Identify which cell holds the provided text, then report its [X, Y] central coordinate. 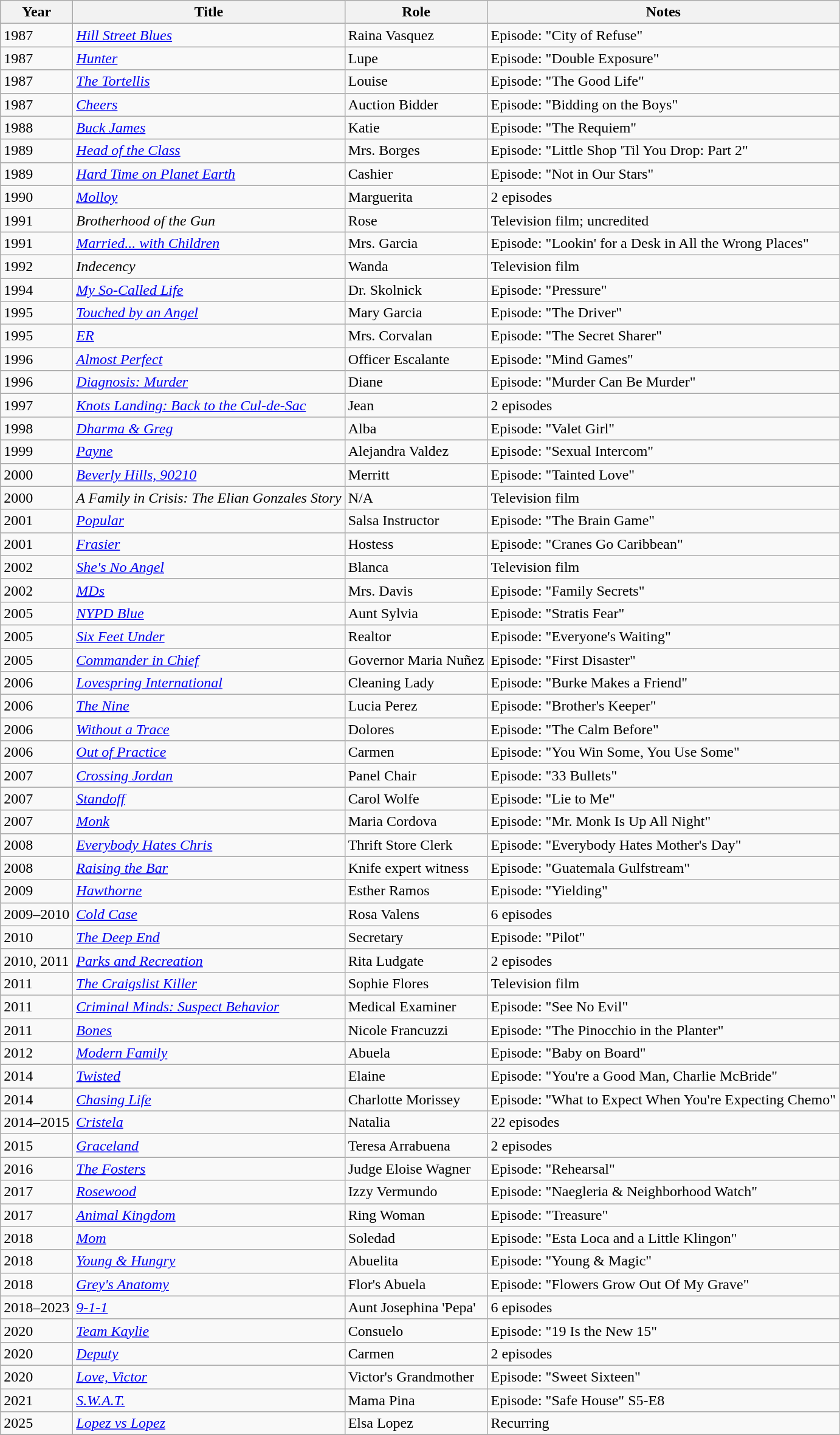
Bones [209, 1030]
Everybody Hates Chris [209, 845]
Consuelo [416, 1330]
Katie [416, 128]
Elaine [416, 1076]
Episode: "The Calm Before" [663, 729]
Panel Chair [416, 776]
2016 [36, 1169]
Chasing Life [209, 1099]
Lupe [416, 58]
Popular [209, 521]
1994 [36, 290]
Mama Pina [416, 1400]
2018–2023 [36, 1307]
Maria Cordova [416, 822]
2010, 2011 [36, 960]
Commander in Chief [209, 659]
Episode: "You Win Some, You Use Some" [663, 752]
Indecency [209, 266]
Episode: "The Good Life" [663, 81]
Episode: "First Disaster" [663, 659]
Hawthorne [209, 891]
The Fosters [209, 1169]
Parks and Recreation [209, 960]
Episode: "The Requiem" [663, 128]
Episode: "Mind Games" [663, 359]
Episode: "Baby on Board" [663, 1053]
Young & Hungry [209, 1261]
Jean [416, 405]
Episode: "Burke Makes a Friend" [663, 683]
Knots Landing: Back to the Cul-de-Sac [209, 405]
Episode: "Everyone's Waiting" [663, 636]
Merritt [416, 475]
Wanda [416, 266]
Modern Family [209, 1053]
Episode: "Bidding on the Boys" [663, 105]
2010 [36, 937]
Six Feet Under [209, 636]
2009 [36, 891]
Blanca [416, 567]
Alejandra Valdez [416, 452]
Without a Trace [209, 729]
MDs [209, 590]
Monk [209, 822]
Mrs. Davis [416, 590]
Team Kaylie [209, 1330]
Grey's Anatomy [209, 1284]
Episode: "33 Bullets" [663, 776]
Medical Examiner [416, 1007]
Marguerita [416, 197]
Title [209, 12]
Episode: "Not in Our Stars" [663, 174]
Episode: "What to Expect When You're Expecting Chemo" [663, 1099]
The Craigslist Killer [209, 983]
Episode: "The Brain Game" [663, 521]
Victor's Grandmother [416, 1377]
Episode: "Lookin' for a Desk in All the Wrong Places" [663, 243]
Episode: "Pilot" [663, 937]
The Nine [209, 706]
1997 [36, 405]
Episode: "Tainted Love" [663, 475]
2025 [36, 1423]
Notes [663, 12]
Hard Time on Planet Earth [209, 174]
Salsa Instructor [416, 521]
2012 [36, 1053]
S.W.A.T. [209, 1400]
Flor's Abuela [416, 1284]
Esther Ramos [416, 891]
She's No Angel [209, 567]
Animal Kingdom [209, 1215]
Mrs. Garcia [416, 243]
Out of Practice [209, 752]
Episode: "Flowers Grow Out Of My Grave" [663, 1284]
Abuelita [416, 1261]
Episode: "Naegleria & Neighborhood Watch" [663, 1192]
2021 [36, 1400]
Episode: "Yielding" [663, 891]
Episode: "Guatemala Gulfstream" [663, 868]
Molloy [209, 197]
1992 [36, 266]
Episode: "Safe House" S5-E8 [663, 1400]
Episode: "Mr. Monk Is Up All Night" [663, 822]
The Tortellis [209, 81]
Episode: "Rehearsal" [663, 1169]
Episode: "19 Is the New 15" [663, 1330]
Episode: "The Driver" [663, 313]
Crossing Jordan [209, 776]
Episode: "Cranes Go Caribbean" [663, 544]
Officer Escalante [416, 359]
N/A [416, 498]
Episode: "City of Refuse" [663, 35]
Mary Garcia [416, 313]
Carol Wolfe [416, 799]
Mom [209, 1238]
Hill Street Blues [209, 35]
Hostess [416, 544]
Lovespring International [209, 683]
Episode: "The Secret Sharer" [663, 336]
Episode: "Young & Magic" [663, 1261]
A Family in Crisis: The Elian Gonzales Story [209, 498]
Standoff [209, 799]
Graceland [209, 1146]
Soledad [416, 1238]
Role [416, 12]
Raina Vasquez [416, 35]
Cold Case [209, 914]
Judge Eloise Wagner [416, 1169]
Criminal Minds: Suspect Behavior [209, 1007]
Rosa Valens [416, 914]
Ring Woman [416, 1215]
Episode: "Valet Girl" [663, 428]
Secretary [416, 937]
Dharma & Greg [209, 428]
Episode: "Little Shop 'Til You Drop: Part 2" [663, 151]
Episode: "Sweet Sixteen" [663, 1377]
Recurring [663, 1423]
Buck James [209, 128]
Episode: "Murder Can Be Murder" [663, 382]
Deputy [209, 1354]
Touched by an Angel [209, 313]
1998 [36, 428]
Brotherhood of the Gun [209, 220]
Episode: "Esta Loca and a Little Klingon" [663, 1238]
Aunt Sylvia [416, 613]
Lucia Perez [416, 706]
Head of the Class [209, 151]
Married... with Children [209, 243]
9-1-1 [209, 1307]
Dolores [416, 729]
Mrs. Borges [416, 151]
Dr. Skolnick [416, 290]
Abuela [416, 1053]
Charlotte Morissey [416, 1099]
NYPD Blue [209, 613]
The Deep End [209, 937]
Love, Victor [209, 1377]
Auction Bidder [416, 105]
Cheers [209, 105]
Elsa Lopez [416, 1423]
1988 [36, 128]
Episode: "Lie to Me" [663, 799]
Frasier [209, 544]
Episode: "See No Evil" [663, 1007]
Raising the Bar [209, 868]
Thrift Store Clerk [416, 845]
Episode: "Everybody Hates Mother's Day" [663, 845]
Episode: "The Pinocchio in the Planter" [663, 1030]
Rosewood [209, 1192]
1999 [36, 452]
Aunt Josephina 'Pepa' [416, 1307]
Twisted [209, 1076]
Beverly Hills, 90210 [209, 475]
Louise [416, 81]
2014–2015 [36, 1123]
Mrs. Corvalan [416, 336]
Governor Maria Nuñez [416, 659]
2015 [36, 1146]
Cleaning Lady [416, 683]
ER [209, 336]
Cashier [416, 174]
Episode: "Family Secrets" [663, 590]
Episode: "Sexual Intercom" [663, 452]
Knife expert witness [416, 868]
My So-Called Life [209, 290]
Episode: "Stratis Fear" [663, 613]
Episode: "Pressure" [663, 290]
Alba [416, 428]
Rose [416, 220]
Episode: "Treasure" [663, 1215]
Natalia [416, 1123]
Payne [209, 452]
Lopez vs Lopez [209, 1423]
Episode: "You're a Good Man, Charlie McBride" [663, 1076]
Hunter [209, 58]
Rita Ludgate [416, 960]
Episode: "Brother's Keeper" [663, 706]
Nicole Francuzzi [416, 1030]
Sophie Flores [416, 983]
Diane [416, 382]
Episode: "Double Exposure" [663, 58]
Realtor [416, 636]
22 episodes [663, 1123]
1990 [36, 197]
Year [36, 12]
2009–2010 [36, 914]
Teresa Arrabuena [416, 1146]
Almost Perfect [209, 359]
Diagnosis: Murder [209, 382]
Television film; uncredited [663, 220]
Cristela [209, 1123]
Izzy Vermundo [416, 1192]
